Locate the cell with the specified text and output its [x, y] center coordinate. 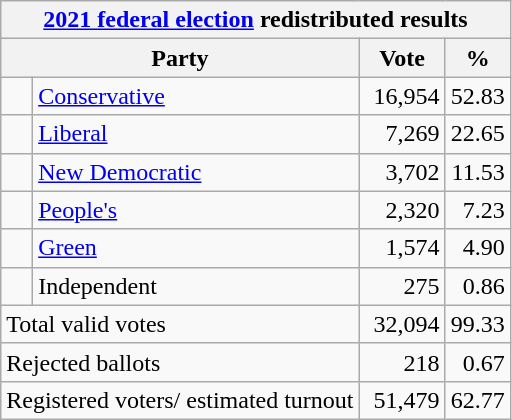
New Democratic [196, 172]
% [478, 58]
1,574 [402, 248]
Registered voters/ estimated turnout [180, 400]
275 [402, 286]
22.65 [478, 134]
52.83 [478, 96]
51,479 [402, 400]
Independent [196, 286]
0.86 [478, 286]
Party [180, 58]
4.90 [478, 248]
3,702 [402, 172]
Total valid votes [180, 324]
62.77 [478, 400]
Liberal [196, 134]
99.33 [478, 324]
32,094 [402, 324]
People's [196, 210]
0.67 [478, 362]
16,954 [402, 96]
11.53 [478, 172]
Vote [402, 58]
218 [402, 362]
7,269 [402, 134]
2021 federal election redistributed results [256, 20]
Conservative [196, 96]
Green [196, 248]
2,320 [402, 210]
7.23 [478, 210]
Rejected ballots [180, 362]
